Identify which cell holds the provided text, then report its (X, Y) central coordinate. 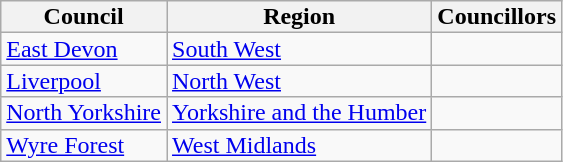
West Midlands (298, 145)
South West (298, 49)
Councillors (497, 17)
Yorkshire and the Humber (298, 113)
Council (84, 17)
East Devon (84, 49)
Wyre Forest (84, 145)
North West (298, 81)
Liverpool (84, 81)
Region (298, 17)
North Yorkshire (84, 113)
